Provide the (X, Y) coordinate of the cell's center where the given text is located.  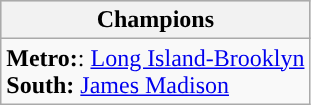
Champions (156, 20)
Metro:: Long Island-BrooklynSouth: James Madison (156, 72)
